Find where the given text appears and provide that cell's center as [x, y] coordinate. 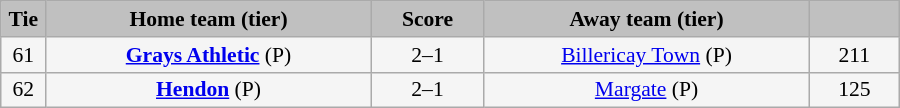
62 [24, 90]
211 [854, 55]
125 [854, 90]
Grays Athletic (P) [209, 55]
Away team (tier) [647, 19]
61 [24, 55]
Margate (P) [647, 90]
Score [427, 19]
Tie [24, 19]
Billericay Town (P) [647, 55]
Hendon (P) [209, 90]
Home team (tier) [209, 19]
